For the text-containing cell, return its midpoint in [X, Y] coordinate format. 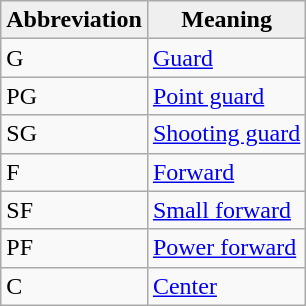
C [74, 286]
SG [74, 134]
PF [74, 248]
G [74, 58]
Guard [226, 58]
Shooting guard [226, 134]
PG [74, 96]
Center [226, 286]
Point guard [226, 96]
SF [74, 210]
Power forward [226, 248]
Abbreviation [74, 20]
Small forward [226, 210]
Forward [226, 172]
F [74, 172]
Meaning [226, 20]
